Provide the [x, y] coordinate of the cell's center where the given text is located.  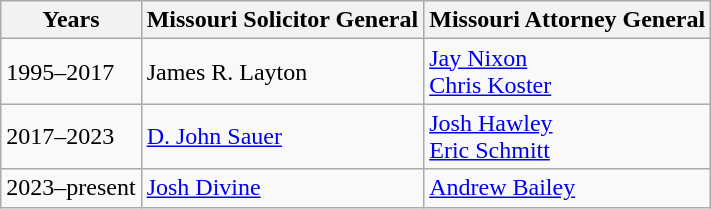
Missouri Attorney General [568, 20]
1995–2017 [71, 72]
Josh Divine [282, 188]
2017–2023 [71, 136]
2023–present [71, 188]
Jay NixonChris Koster [568, 72]
D. John Sauer [282, 136]
James R. Layton [282, 72]
Andrew Bailey [568, 188]
Josh HawleyEric Schmitt [568, 136]
Missouri Solicitor General [282, 20]
Years [71, 20]
